Detect which cell encompasses the target text, then output its (x, y) center coordinate. 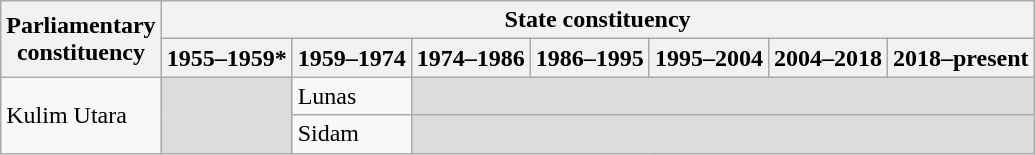
2004–2018 (828, 58)
Lunas (352, 96)
1955–1959* (226, 58)
1986–1995 (590, 58)
Kulim Utara (81, 115)
Parliamentaryconstituency (81, 39)
1995–2004 (708, 58)
1974–1986 (470, 58)
Sidam (352, 134)
2018–present (960, 58)
State constituency (598, 20)
1959–1974 (352, 58)
